Find where the given text appears and provide that cell's center as [x, y] coordinate. 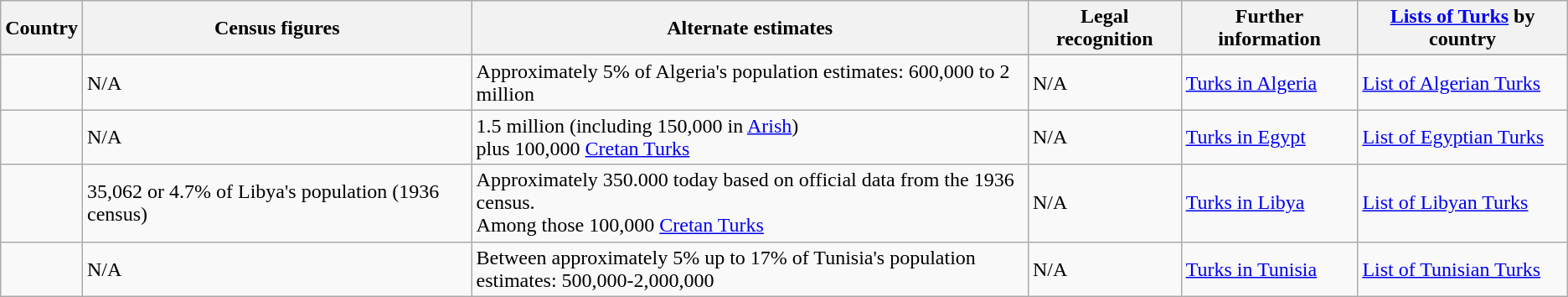
Lists of Turks by country [1462, 29]
1.5 million (including 150,000 in Arish) plus 100,000 Cretan Turks [750, 138]
List of Egyptian Turks [1462, 138]
Country [42, 29]
Turks in Libya [1270, 203]
Legal recognition [1104, 29]
35,062 or 4.7% of Libya's population (1936 census) [276, 203]
List of Algerian Turks [1462, 82]
Turks in Tunisia [1270, 268]
Turks in Algeria [1270, 82]
Further information [1270, 29]
Approximately 350.000 today based on official data from the 1936 census. Among those 100,000 Cretan Turks [750, 203]
Between approximately 5% up to 17% of Tunisia's population estimates: 500,000-2,000,000 [750, 268]
Alternate estimates [750, 29]
List of Tunisian Turks [1462, 268]
Turks in Egypt [1270, 138]
List of Libyan Turks [1462, 203]
Approximately 5% of Algeria's population estimates: 600,000 to 2 million [750, 82]
Census figures [276, 29]
